Search for the cell housing the specified text and yield its (X, Y) center coordinate. 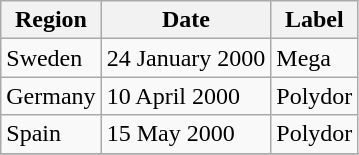
Germany (51, 96)
15 May 2000 (186, 134)
24 January 2000 (186, 58)
Spain (51, 134)
Mega (314, 58)
Region (51, 20)
Label (314, 20)
Date (186, 20)
10 April 2000 (186, 96)
Sweden (51, 58)
